Find where the given text appears and provide that cell's center as [X, Y] coordinate. 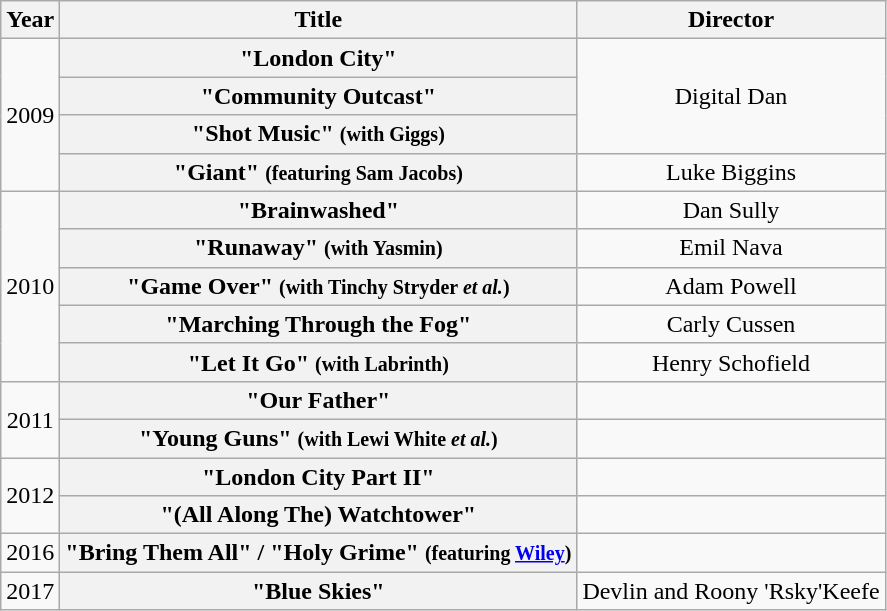
Year [30, 20]
2011 [30, 419]
2016 [30, 553]
Digital Dan [731, 96]
"Giant" (featuring Sam Jacobs) [318, 172]
"Brainwashed" [318, 210]
"London City Part II" [318, 477]
2010 [30, 286]
"London City" [318, 58]
Title [318, 20]
Emil Nava [731, 248]
"Let It Go" (with Labrinth) [318, 362]
2017 [30, 591]
"Shot Music" (with Giggs) [318, 134]
"Game Over" (with Tinchy Stryder et al.) [318, 286]
"Blue Skies" [318, 591]
"Our Father" [318, 400]
Adam Powell [731, 286]
"Runaway" (with Yasmin) [318, 248]
"Community Outcast" [318, 96]
"(All Along The) Watchtower" [318, 515]
2012 [30, 496]
"Young Guns" (with Lewi White et al.) [318, 438]
Henry Schofield [731, 362]
"Marching Through the Fog" [318, 324]
Luke Biggins [731, 172]
Carly Cussen [731, 324]
Director [731, 20]
Devlin and Roony 'Rsky'Keefe [731, 591]
"Bring Them All" / "Holy Grime" (featuring Wiley) [318, 553]
Dan Sully [731, 210]
2009 [30, 115]
